Scan for the cell matching the given text and deliver its (x, y) coordinate at center. 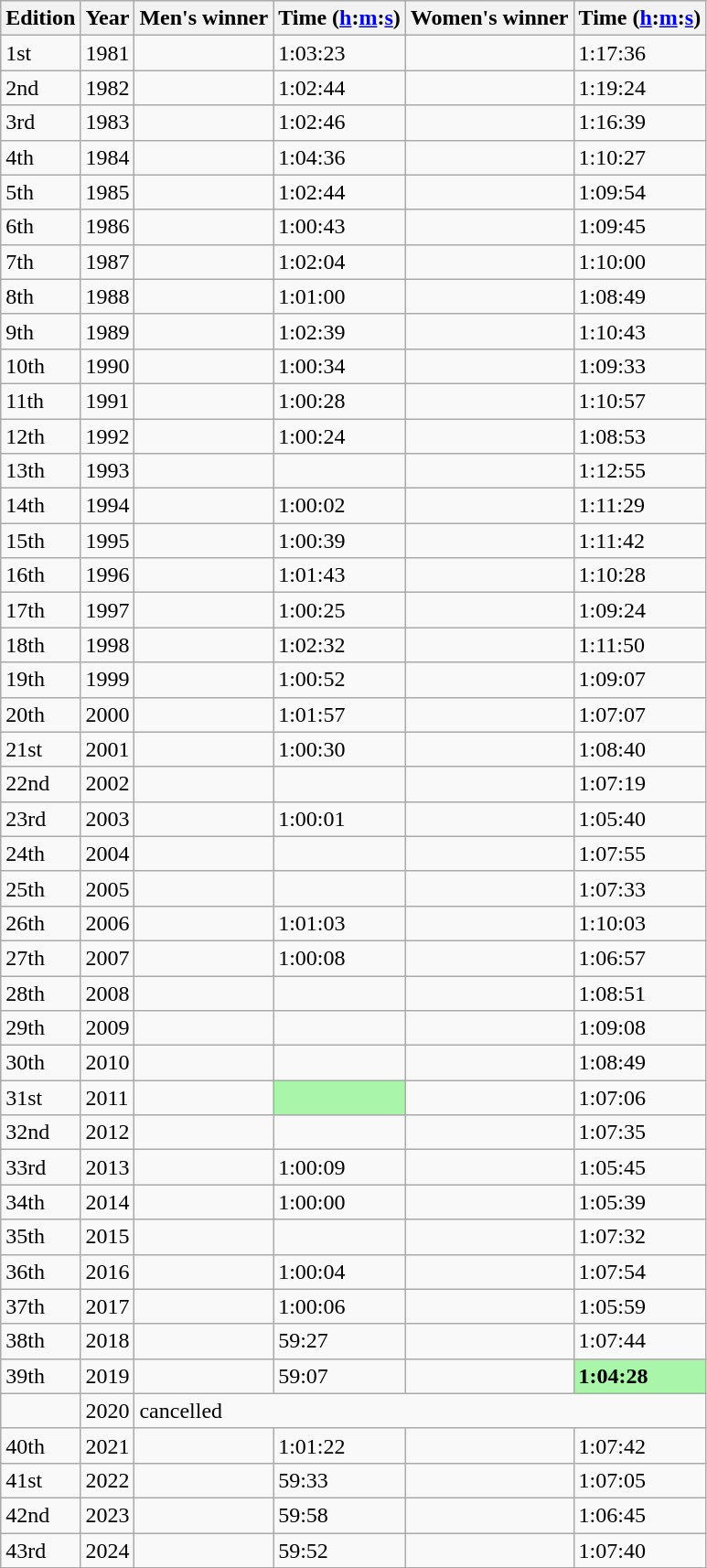
2001 (108, 749)
2006 (108, 923)
1984 (108, 157)
8th (40, 296)
21st (40, 749)
4th (40, 157)
1:07:07 (640, 714)
1:08:40 (640, 749)
1:01:03 (340, 923)
22nd (40, 784)
18th (40, 645)
38th (40, 1341)
1:05:59 (640, 1306)
1:00:30 (340, 749)
1:04:28 (640, 1376)
1:05:45 (640, 1167)
1994 (108, 506)
1:10:43 (640, 331)
2020 (108, 1411)
42nd (40, 1515)
30th (40, 1063)
1:05:40 (640, 819)
36th (40, 1272)
1:00:04 (340, 1272)
1:01:22 (340, 1445)
1:10:00 (640, 262)
32nd (40, 1133)
1:00:28 (340, 401)
2014 (108, 1202)
1:07:32 (640, 1237)
2018 (108, 1341)
1995 (108, 541)
37th (40, 1306)
1:01:43 (340, 575)
1985 (108, 192)
27th (40, 958)
1:07:35 (640, 1133)
1:00:00 (340, 1202)
25th (40, 888)
39th (40, 1376)
2012 (108, 1133)
1:07:05 (640, 1480)
1988 (108, 296)
1:09:45 (640, 227)
1:02:04 (340, 262)
20th (40, 714)
1:06:45 (640, 1515)
1:17:36 (640, 53)
2005 (108, 888)
2017 (108, 1306)
2019 (108, 1376)
1:10:03 (640, 923)
1:00:08 (340, 958)
29th (40, 1028)
7th (40, 262)
2011 (108, 1098)
15th (40, 541)
1:03:23 (340, 53)
1:07:19 (640, 784)
35th (40, 1237)
59:27 (340, 1341)
3rd (40, 123)
1:00:52 (340, 680)
10th (40, 366)
1:08:51 (640, 993)
1:09:33 (640, 366)
1:07:44 (640, 1341)
1:11:42 (640, 541)
1992 (108, 436)
2010 (108, 1063)
Edition (40, 18)
2003 (108, 819)
24th (40, 854)
1990 (108, 366)
1982 (108, 88)
1997 (108, 610)
1989 (108, 331)
11th (40, 401)
2013 (108, 1167)
2007 (108, 958)
59:52 (340, 1551)
1991 (108, 401)
1:10:27 (640, 157)
2000 (108, 714)
1:02:32 (340, 645)
Year (108, 18)
1993 (108, 471)
9th (40, 331)
2023 (108, 1515)
1:07:54 (640, 1272)
2009 (108, 1028)
1st (40, 53)
26th (40, 923)
59:07 (340, 1376)
40th (40, 1445)
1:19:24 (640, 88)
1996 (108, 575)
1999 (108, 680)
2004 (108, 854)
1:10:28 (640, 575)
1:06:57 (640, 958)
1:07:40 (640, 1551)
1:16:39 (640, 123)
1:08:53 (640, 436)
1:00:24 (340, 436)
Men's winner (204, 18)
2016 (108, 1272)
2008 (108, 993)
1987 (108, 262)
5th (40, 192)
1:11:50 (640, 645)
2022 (108, 1480)
1:09:08 (640, 1028)
28th (40, 993)
1:07:42 (640, 1445)
1:02:39 (340, 331)
2024 (108, 1551)
1:09:07 (640, 680)
1:00:09 (340, 1167)
1:09:54 (640, 192)
1:01:57 (340, 714)
1:12:55 (640, 471)
1:07:33 (640, 888)
1:04:36 (340, 157)
41st (40, 1480)
1:00:34 (340, 366)
1981 (108, 53)
19th (40, 680)
1983 (108, 123)
1:05:39 (640, 1202)
2021 (108, 1445)
59:58 (340, 1515)
1:00:39 (340, 541)
34th (40, 1202)
1:07:06 (640, 1098)
17th (40, 610)
cancelled (421, 1411)
1:02:46 (340, 123)
31st (40, 1098)
1:10:57 (640, 401)
Women's winner (489, 18)
1:00:02 (340, 506)
23rd (40, 819)
12th (40, 436)
2015 (108, 1237)
16th (40, 575)
1:00:01 (340, 819)
1998 (108, 645)
1:00:25 (340, 610)
59:33 (340, 1480)
1:11:29 (640, 506)
1:01:00 (340, 296)
1:07:55 (640, 854)
1:09:24 (640, 610)
2nd (40, 88)
13th (40, 471)
43rd (40, 1551)
14th (40, 506)
33rd (40, 1167)
2002 (108, 784)
1986 (108, 227)
1:00:06 (340, 1306)
1:00:43 (340, 227)
6th (40, 227)
